From the cell containing the given text, extract its center point as [X, Y] coordinate. 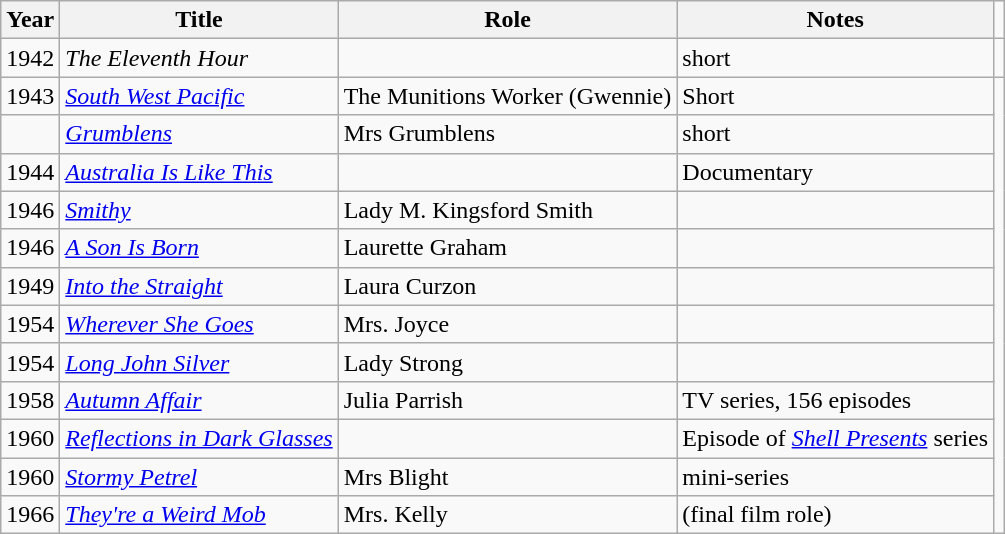
1944 [30, 172]
TV series, 156 episodes [836, 400]
Lady Strong [508, 362]
Role [508, 20]
Mrs Grumblens [508, 134]
(final film role) [836, 515]
Episode of Shell Presents series [836, 438]
Documentary [836, 172]
Grumblens [199, 134]
1942 [30, 58]
Stormy Petrel [199, 477]
Long John Silver [199, 362]
Title [199, 20]
Mrs. Kelly [508, 515]
1943 [30, 96]
The Munitions Worker (Gwennie) [508, 96]
Year [30, 20]
Lady M. Kingsford Smith [508, 210]
A Son Is Born [199, 248]
Wherever She Goes [199, 324]
Laurette Graham [508, 248]
Reflections in Dark Glasses [199, 438]
Laura Curzon [508, 286]
Short [836, 96]
Into the Straight [199, 286]
South West Pacific [199, 96]
Mrs. Joyce [508, 324]
Australia Is Like This [199, 172]
1949 [30, 286]
Smithy [199, 210]
1966 [30, 515]
Julia Parrish [508, 400]
mini-series [836, 477]
The Eleventh Hour [199, 58]
Autumn Affair [199, 400]
1958 [30, 400]
They're a Weird Mob [199, 515]
Notes [836, 20]
Mrs Blight [508, 477]
